Return (X, Y) of the center of cell containing provided text 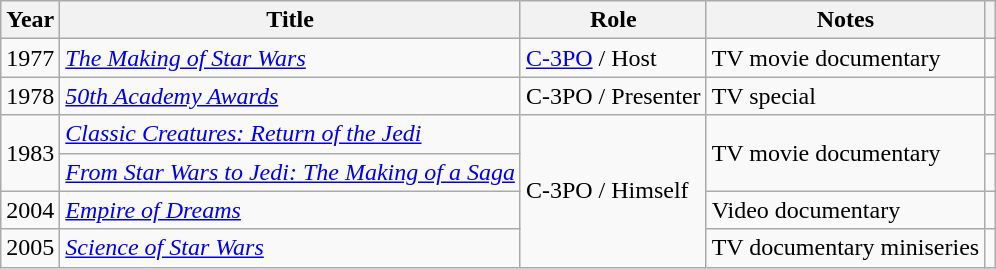
1983 (30, 153)
2005 (30, 248)
2004 (30, 210)
Classic Creatures: Return of the Jedi (290, 134)
C-3PO / Himself (613, 191)
1977 (30, 58)
Year (30, 20)
The Making of Star Wars (290, 58)
Role (613, 20)
Empire of Dreams (290, 210)
Notes (846, 20)
1978 (30, 96)
Science of Star Wars (290, 248)
TV special (846, 96)
C-3PO / Presenter (613, 96)
Video documentary (846, 210)
From Star Wars to Jedi: The Making of a Saga (290, 172)
Title (290, 20)
50th Academy Awards (290, 96)
TV documentary miniseries (846, 248)
C-3PO / Host (613, 58)
